Determine the (x, y) coordinate at the center of the cell enclosing the given text.  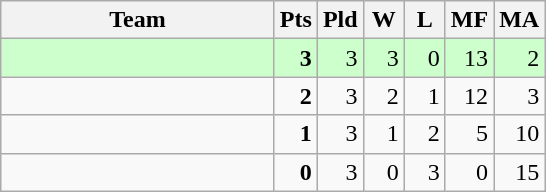
Pts (296, 20)
Team (138, 20)
13 (469, 58)
MA (520, 20)
MF (469, 20)
W (384, 20)
5 (469, 134)
12 (469, 96)
Pld (340, 20)
15 (520, 172)
L (424, 20)
10 (520, 134)
